Locate the cell with the specified text and output its (x, y) center coordinate. 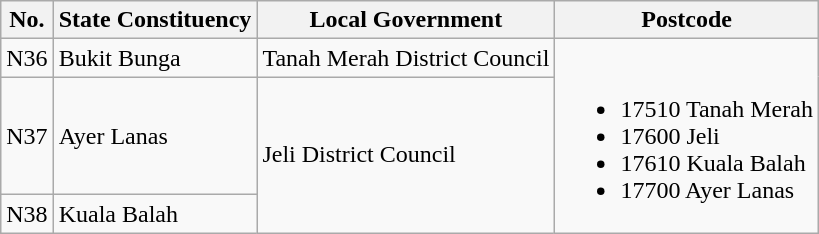
N37 (27, 136)
Kuala Balah (155, 214)
Jeli District Council (406, 155)
Ayer Lanas (155, 136)
17510 Tanah Merah17600 Jeli17610 Kuala Balah17700 Ayer Lanas (687, 136)
State Constituency (155, 20)
No. (27, 20)
N38 (27, 214)
Local Government (406, 20)
N36 (27, 58)
Bukit Bunga (155, 58)
Tanah Merah District Council (406, 58)
Postcode (687, 20)
